For the text-containing cell, return its midpoint in (X, Y) coordinate format. 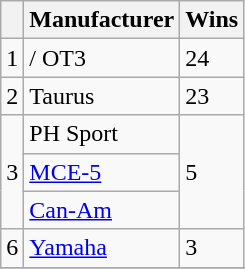
6 (12, 248)
/ OT3 (102, 58)
23 (212, 96)
24 (212, 58)
Can-Am (102, 210)
Wins (212, 20)
PH Sport (102, 134)
5 (212, 172)
MCE-5 (102, 172)
Yamaha (102, 248)
1 (12, 58)
Taurus (102, 96)
2 (12, 96)
Manufacturer (102, 20)
